Scan for the cell matching the given text and deliver its [x, y] coordinate at center. 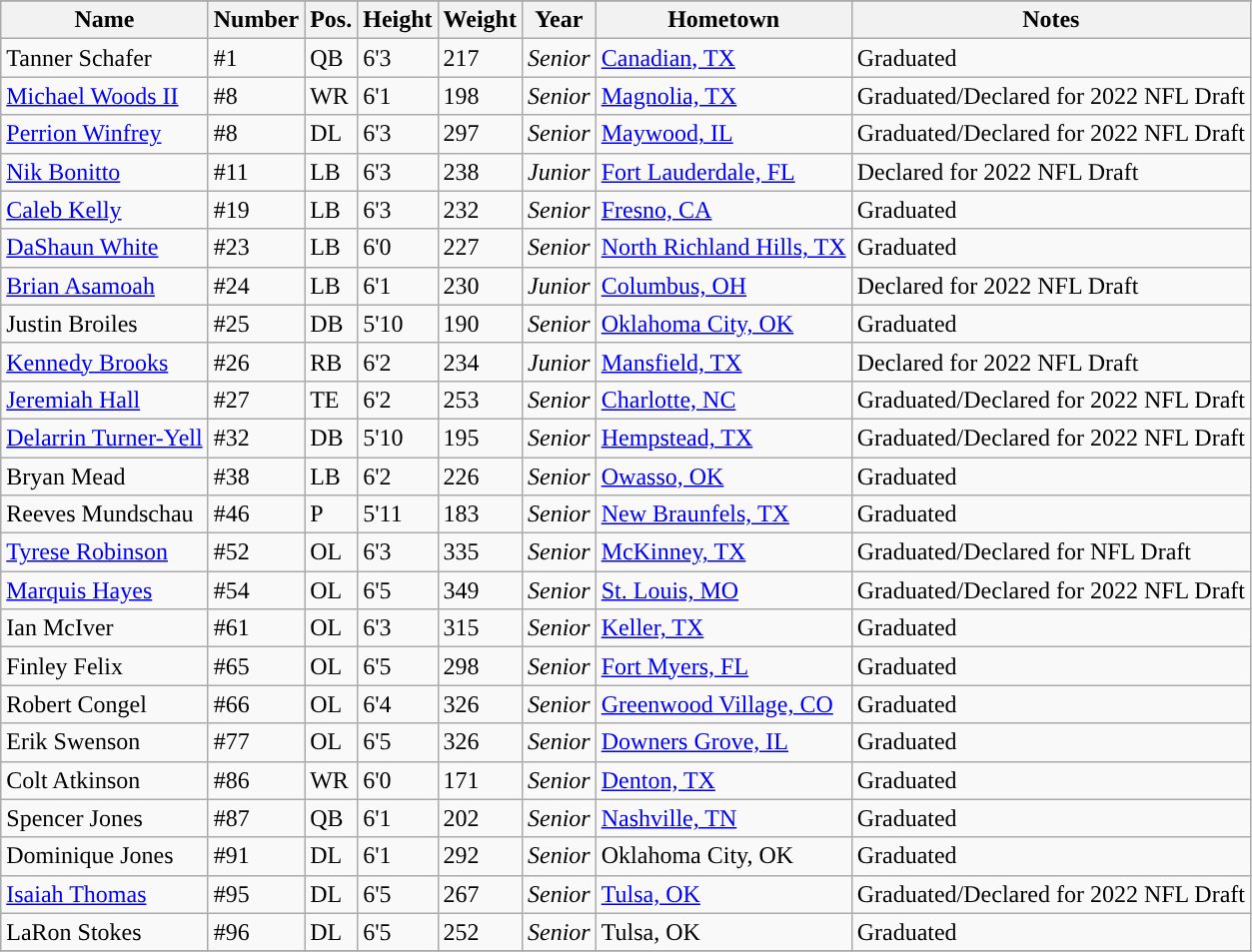
230 [480, 286]
#23 [256, 248]
190 [480, 324]
DaShaun White [104, 248]
Keller, TX [723, 628]
226 [480, 476]
Charlotte, NC [723, 400]
McKinney, TX [723, 552]
Dominique Jones [104, 856]
Ian McIver [104, 628]
Year [559, 20]
Columbus, OH [723, 286]
253 [480, 400]
Number [256, 20]
Canadian, TX [723, 58]
TE [332, 400]
#86 [256, 780]
#52 [256, 552]
#66 [256, 704]
Notes [1051, 20]
Graduated/Declared for NFL Draft [1051, 552]
Delarrin Turner-Yell [104, 438]
238 [480, 172]
#96 [256, 932]
Justin Broiles [104, 324]
#24 [256, 286]
Reeves Mundschau [104, 514]
Jeremiah Hall [104, 400]
#38 [256, 476]
Weight [480, 20]
Tyrese Robinson [104, 552]
Spencer Jones [104, 818]
Fort Lauderdale, FL [723, 172]
Michael Woods II [104, 96]
P [332, 514]
234 [480, 362]
LaRon Stokes [104, 932]
Fresno, CA [723, 210]
217 [480, 58]
252 [480, 932]
Downers Grove, IL [723, 742]
Fort Myers, FL [723, 666]
Perrion Winfrey [104, 134]
Hometown [723, 20]
5'11 [398, 514]
202 [480, 818]
St. Louis, MO [723, 590]
Nik Bonitto [104, 172]
267 [480, 894]
Magnolia, TX [723, 96]
Greenwood Village, CO [723, 704]
Owasso, OK [723, 476]
#95 [256, 894]
#26 [256, 362]
Maywood, IL [723, 134]
#77 [256, 742]
New Braunfels, TX [723, 514]
#32 [256, 438]
315 [480, 628]
Name [104, 20]
Kennedy Brooks [104, 362]
349 [480, 590]
#19 [256, 210]
Caleb Kelly [104, 210]
#54 [256, 590]
Denton, TX [723, 780]
#1 [256, 58]
Brian Asamoah [104, 286]
#11 [256, 172]
Bryan Mead [104, 476]
298 [480, 666]
Colt Atkinson [104, 780]
Erik Swenson [104, 742]
#61 [256, 628]
#27 [256, 400]
232 [480, 210]
Pos. [332, 20]
183 [480, 514]
Tanner Schafer [104, 58]
198 [480, 96]
Robert Congel [104, 704]
#87 [256, 818]
171 [480, 780]
195 [480, 438]
#46 [256, 514]
#91 [256, 856]
Finley Felix [104, 666]
North Richland Hills, TX [723, 248]
Hempstead, TX [723, 438]
Marquis Hayes [104, 590]
297 [480, 134]
227 [480, 248]
#65 [256, 666]
Nashville, TN [723, 818]
Height [398, 20]
Mansfield, TX [723, 362]
292 [480, 856]
Isaiah Thomas [104, 894]
6'4 [398, 704]
#25 [256, 324]
RB [332, 362]
335 [480, 552]
